Return [x, y] of the center of cell containing provided text 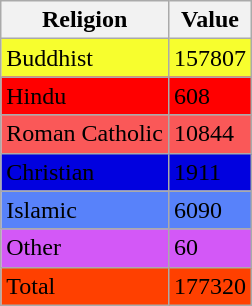
608 [210, 96]
Buddhist [85, 58]
6090 [210, 210]
Other [85, 248]
157807 [210, 58]
Total [85, 286]
Islamic [85, 210]
Hindu [85, 96]
Religion [85, 20]
Value [210, 20]
Roman Catholic [85, 134]
Christian [85, 172]
1911 [210, 172]
60 [210, 248]
10844 [210, 134]
177320 [210, 286]
